From the cell containing the given text, extract its center point as [x, y] coordinate. 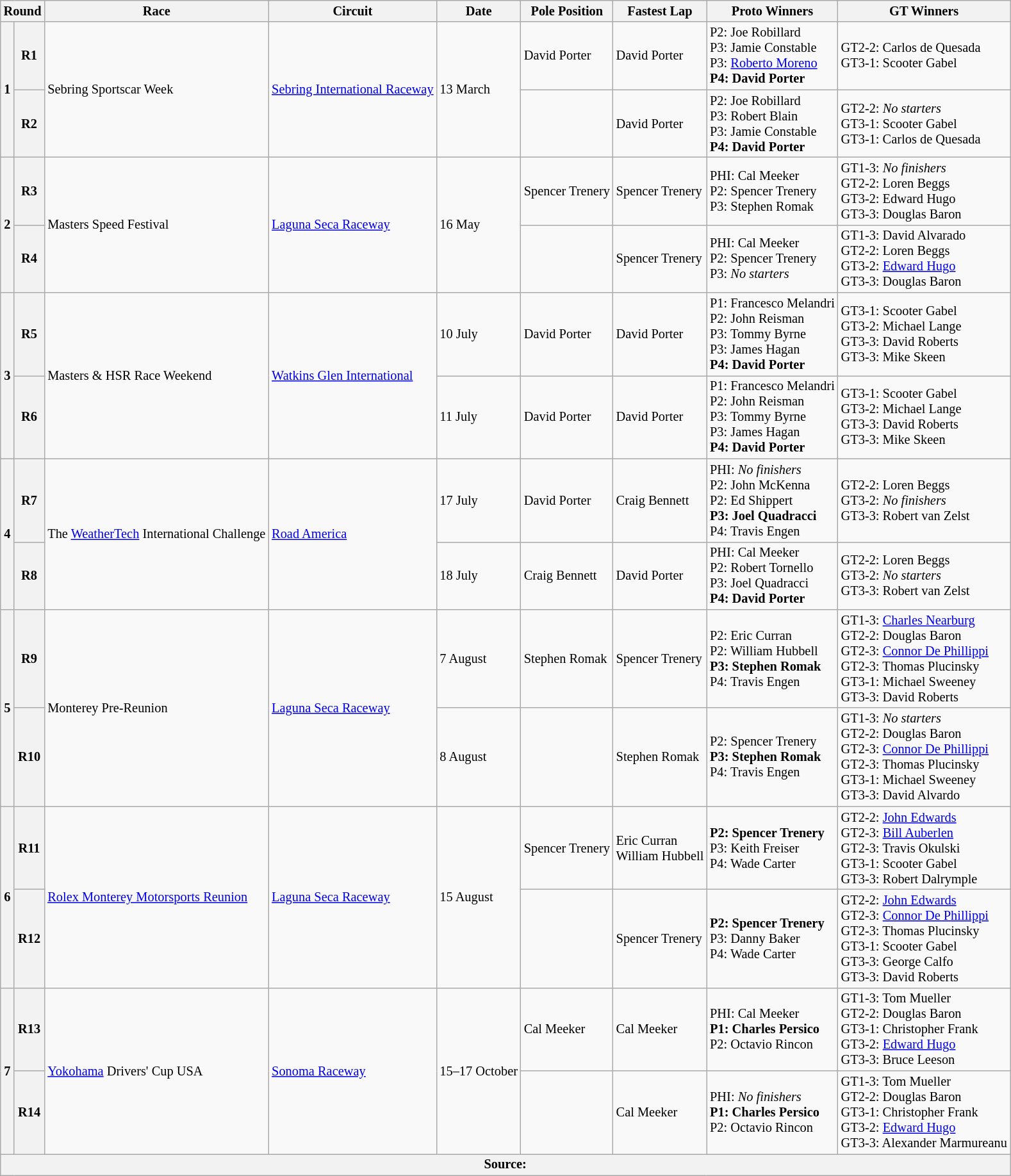
6 [8, 897]
18 July [478, 576]
Proto Winners [772, 11]
Circuit [352, 11]
17 July [478, 500]
10 July [478, 334]
GT2-2: Loren BeggsGT3-2: No finishersGT3-3: Robert van Zelst [924, 500]
Masters & HSR Race Weekend [156, 375]
GT1-3: David AlvaradoGT2-2: Loren BeggsGT3-2: Edward HugoGT3-3: Douglas Baron [924, 259]
Yokohama Drivers' Cup USA [156, 1071]
GT2-2: Carlos de QuesadaGT3-1: Scooter Gabel [924, 56]
P2: Joe RobillardP3: Jamie ConstableP3: Roberto MorenoP4: David Porter [772, 56]
Fastest Lap [660, 11]
Monterey Pre-Reunion [156, 707]
4 [8, 534]
Road America [352, 534]
R4 [29, 259]
PHI: Cal MeekerP1: Charles PersicoP2: Octavio Rincon [772, 1029]
P2: Spencer TreneryP3: Keith FreiserP4: Wade Carter [772, 848]
15–17 October [478, 1071]
Round [23, 11]
P2: Joe RobillardP3: Robert BlainP3: Jamie ConstableP4: David Porter [772, 124]
GT1-3: No startersGT2-2: Douglas BaronGT2-3: Connor De PhillippiGT2-3: Thomas PlucinskyGT3-1: Michael SweeneyGT3-3: David Alvardo [924, 757]
PHI: Cal MeekerP2: Robert TornelloP3: Joel QuadracciP4: David Porter [772, 576]
GT1-3: No finishersGT2-2: Loren BeggsGT3-2: Edward HugoGT3-3: Douglas Baron [924, 191]
Sebring Sportscar Week [156, 90]
R10 [29, 757]
R11 [29, 848]
R9 [29, 658]
R14 [29, 1113]
1 [8, 90]
R12 [29, 938]
GT2-2: John EdwardsGT2-3: Bill AuberlenGT2-3: Travis OkulskiGT3-1: Scooter GabelGT3-3: Robert Dalrymple [924, 848]
R13 [29, 1029]
R7 [29, 500]
GT1-3: Tom MuellerGT2-2: Douglas BaronGT3-1: Christopher FrankGT3-2: Edward HugoGT3-3: Alexander Marmureanu [924, 1113]
R3 [29, 191]
5 [8, 707]
13 March [478, 90]
Watkins Glen International [352, 375]
P2: Spencer TreneryP3: Stephen RomakP4: Travis Engen [772, 757]
GT2-2: Loren BeggsGT3-2: No startersGT3-3: Robert van Zelst [924, 576]
Eric Curran William Hubbell [660, 848]
P2: Eric CurranP2: William HubbellP3: Stephen RomakP4: Travis Engen [772, 658]
GT1-3: Tom MuellerGT2-2: Douglas BaronGT3-1: Christopher FrankGT3-2: Edward HugoGT3-3: Bruce Leeson [924, 1029]
3 [8, 375]
16 May [478, 224]
15 August [478, 897]
Sonoma Raceway [352, 1071]
R8 [29, 576]
R1 [29, 56]
Masters Speed Festival [156, 224]
Pole Position [567, 11]
GT2-2: John EdwardsGT2-3: Connor De PhillippiGT2-3: Thomas PlucinskyGT3-1: Scooter GabelGT3-3: George CalfoGT3-3: David Roberts [924, 938]
The WeatherTech International Challenge [156, 534]
P2: Spencer TreneryP3: Danny BakerP4: Wade Carter [772, 938]
Rolex Monterey Motorsports Reunion [156, 897]
Race [156, 11]
2 [8, 224]
R5 [29, 334]
PHI: No finishersP2: John McKennaP2: Ed ShippertP3: Joel QuadracciP4: Travis Engen [772, 500]
Sebring International Raceway [352, 90]
PHI: Cal MeekerP2: Spencer TreneryP3: Stephen Romak [772, 191]
GT1-3: Charles NearburgGT2-2: Douglas BaronGT2-3: Connor De PhillippiGT2-3: Thomas PlucinskyGT3-1: Michael SweeneyGT3-3: David Roberts [924, 658]
Date [478, 11]
R6 [29, 417]
8 August [478, 757]
GT Winners [924, 11]
PHI: Cal MeekerP2: Spencer TreneryP3: No starters [772, 259]
7 [8, 1071]
Source: [505, 1164]
11 July [478, 417]
GT2-2: No startersGT3-1: Scooter GabelGT3-1: Carlos de Quesada [924, 124]
R2 [29, 124]
PHI: No finishersP1: Charles PersicoP2: Octavio Rincon [772, 1113]
7 August [478, 658]
